Search for the cell housing the specified text and yield its (X, Y) center coordinate. 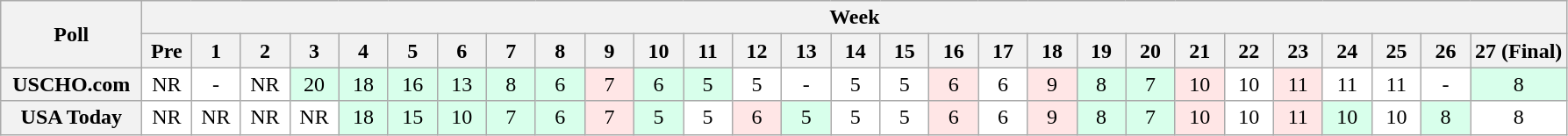
Pre (167, 51)
USA Today (72, 118)
24 (1347, 51)
14 (856, 51)
22 (1249, 51)
Week (855, 18)
USCHO.com (72, 84)
2 (265, 51)
21 (1199, 51)
1 (216, 51)
12 (757, 51)
26 (1445, 51)
17 (1003, 51)
Poll (72, 34)
25 (1396, 51)
4 (363, 51)
19 (1101, 51)
27 (Final) (1519, 51)
3 (314, 51)
23 (1298, 51)
